Pinpoint the cell where the given text exists, returning its [X, Y] midpoint coordinate. 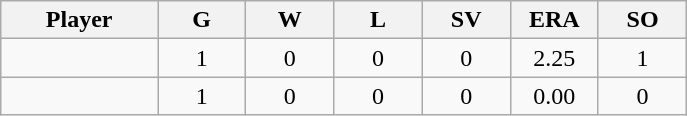
ERA [554, 20]
SO [642, 20]
G [202, 20]
W [290, 20]
L [378, 20]
2.25 [554, 58]
SV [466, 20]
0.00 [554, 96]
Player [80, 20]
